Determine the [x, y] coordinate at the center of the cell enclosing the given text.  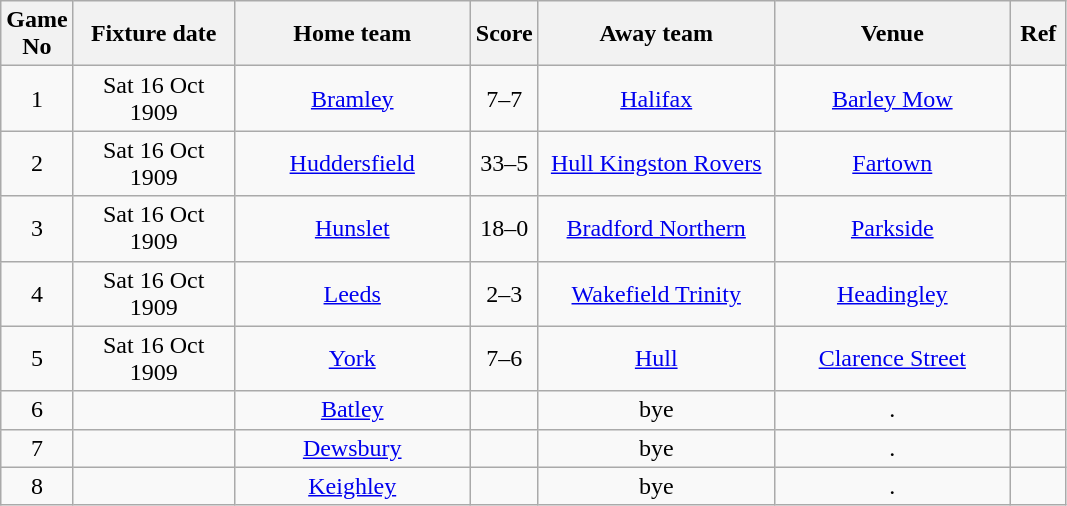
Hunslet [352, 228]
7–6 [504, 358]
Venue [892, 34]
Barley Mow [892, 98]
1 [37, 98]
7–7 [504, 98]
Clarence Street [892, 358]
Score [504, 34]
Halifax [656, 98]
5 [37, 358]
7 [37, 448]
Game No [37, 34]
Hull Kingston Rovers [656, 164]
Dewsbury [352, 448]
Keighley [352, 486]
Away team [656, 34]
Hull [656, 358]
Leeds [352, 294]
Bradford Northern [656, 228]
Huddersfield [352, 164]
Bramley [352, 98]
Fartown [892, 164]
8 [37, 486]
18–0 [504, 228]
3 [37, 228]
33–5 [504, 164]
4 [37, 294]
2–3 [504, 294]
Headingley [892, 294]
Wakefield Trinity [656, 294]
2 [37, 164]
6 [37, 410]
Fixture date [154, 34]
Home team [352, 34]
York [352, 358]
Batley [352, 410]
Ref [1038, 34]
Parkside [892, 228]
